Pinpoint the cell where the given text exists, returning its [x, y] midpoint coordinate. 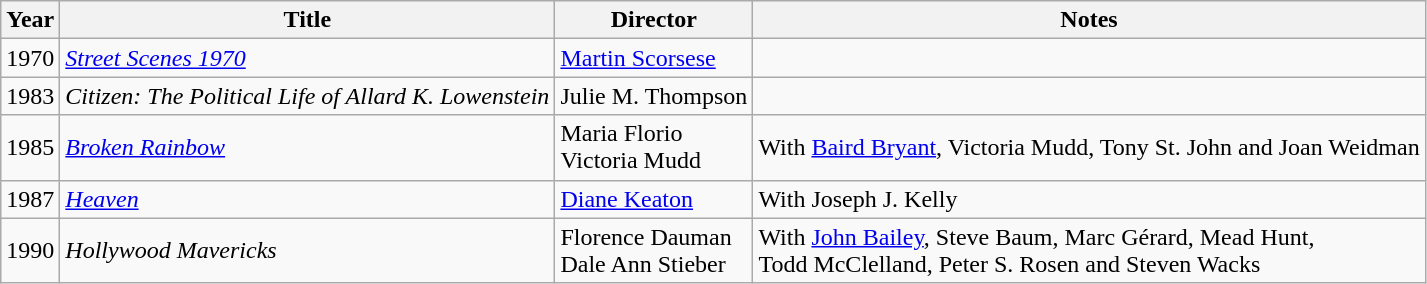
With Baird Bryant, Victoria Mudd, Tony St. John and Joan Weidman [1089, 148]
1990 [30, 250]
With John Bailey, Steve Baum, Marc Gérard, Mead Hunt,Todd McClelland, Peter S. Rosen and Steven Wacks [1089, 250]
Citizen: The Political Life of Allard K. Lowenstein [308, 96]
Street Scenes 1970 [308, 58]
1987 [30, 199]
Florence DaumanDale Ann Stieber [654, 250]
Year [30, 20]
Heaven [308, 199]
With Joseph J. Kelly [1089, 199]
Martin Scorsese [654, 58]
Diane Keaton [654, 199]
1983 [30, 96]
1970 [30, 58]
1985 [30, 148]
Director [654, 20]
Title [308, 20]
Broken Rainbow [308, 148]
Maria FlorioVictoria Mudd [654, 148]
Julie M. Thompson [654, 96]
Hollywood Mavericks [308, 250]
Notes [1089, 20]
